Detect which cell encompasses the target text, then output its (x, y) center coordinate. 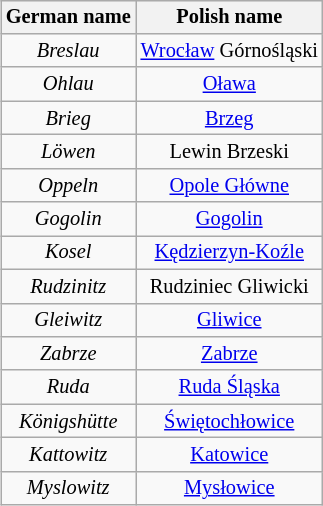
Löwen (68, 152)
Gleiwitz (68, 320)
Rudzinitz (68, 286)
Polish name (230, 17)
Wrocław Górnośląski (230, 51)
Myslowitz (68, 488)
Kosel (68, 253)
Ruda (68, 387)
Oława (230, 84)
Ohlau (68, 84)
Kędzierzyn-Koźle (230, 253)
Gliwice (230, 320)
Opole Główne (230, 185)
Brieg (68, 118)
Katowice (230, 455)
Brzeg (230, 118)
German name (68, 17)
Oppeln (68, 185)
Rudziniec Gliwicki (230, 286)
Kattowitz (68, 455)
Świętochłowice (230, 421)
Ruda Śląska (230, 387)
Mysłowice (230, 488)
Königshütte (68, 421)
Breslau (68, 51)
Lewin Brzeski (230, 152)
